Pinpoint the cell where the given text exists, returning its [X, Y] midpoint coordinate. 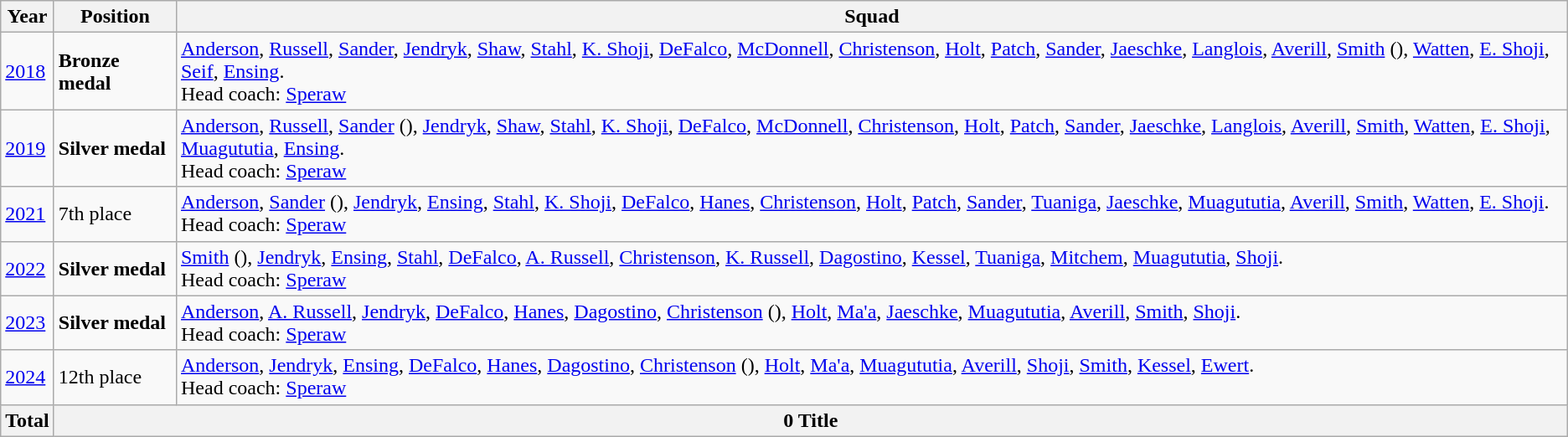
Total [28, 420]
0 Title [811, 420]
Squad [871, 17]
7th place [115, 214]
Anderson, A. Russell, Jendryk, DeFalco, Hanes, Dagostino, Christenson (), Holt, Ma'a, Jaeschke, Muagututia, Averill, Smith, Shoji. Head coach: Speraw [871, 323]
2022 [28, 268]
Bronze medal [115, 71]
Position [115, 17]
Year [28, 17]
Anderson, Jendryk, Ensing, DeFalco, Hanes, Dagostino, Christenson (), Holt, Ma'a, Muagututia, Averill, Shoji, Smith, Kessel, Ewert.Head coach: Speraw [871, 377]
2024 [28, 377]
2023 [28, 323]
2018 [28, 71]
12th place [115, 377]
2021 [28, 214]
2019 [28, 148]
